Search for the cell housing the specified text and yield its [x, y] center coordinate. 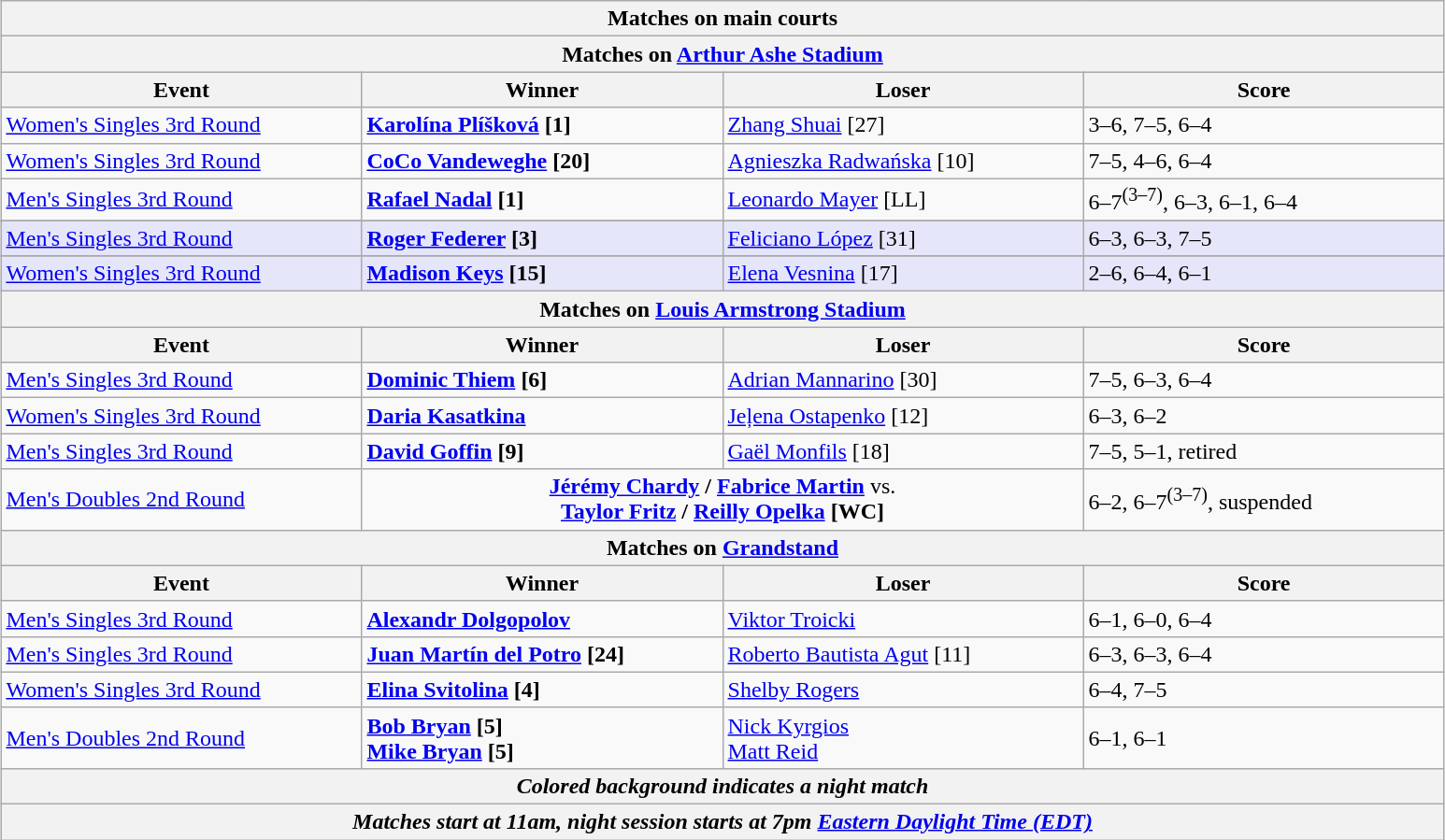
2–6, 6–4, 6–1 [1264, 274]
Viktor Troicki [903, 619]
Leonardo Mayer [LL] [903, 200]
Madison Keys [15] [542, 274]
Matches on Arthur Ashe Stadium [722, 54]
CoCo Vandeweghe [20] [542, 161]
7–5, 5–1, retired [1264, 451]
6–2, 6–7(3–7), suspended [1264, 499]
Elina Svitolina [4] [542, 690]
6–7(3–7), 6–3, 6–1, 6–4 [1264, 200]
Rafael Nadal [1] [542, 200]
6–1, 6–1 [1264, 738]
6–3, 6–2 [1264, 416]
Colored background indicates a night match [722, 786]
Juan Martín del Potro [24] [542, 654]
Matches start at 11am, night session starts at 7pm Eastern Daylight Time (EDT) [722, 822]
Karolína Plíšková [1] [542, 125]
Elena Vesnina [17] [903, 274]
Agnieszka Radwańska [10] [903, 161]
6–1, 6–0, 6–4 [1264, 619]
6–4, 7–5 [1264, 690]
Nick Kyrgios Matt Reid [903, 738]
David Goffin [9] [542, 451]
6–3, 6–3, 6–4 [1264, 654]
Roberto Bautista Agut [11] [903, 654]
Jeļena Ostapenko [12] [903, 416]
Bob Bryan [5] Mike Bryan [5] [542, 738]
Matches on Grandstand [722, 548]
Roger Federer [3] [542, 238]
Daria Kasatkina [542, 416]
Shelby Rogers [903, 690]
Zhang Shuai [27] [903, 125]
7–5, 4–6, 6–4 [1264, 161]
Matches on main courts [722, 19]
7–5, 6–3, 6–4 [1264, 380]
Gaël Monfils [18] [903, 451]
Matches on Louis Armstrong Stadium [722, 309]
Adrian Mannarino [30] [903, 380]
3–6, 7–5, 6–4 [1264, 125]
Feliciano López [31] [903, 238]
Dominic Thiem [6] [542, 380]
6–3, 6–3, 7–5 [1264, 238]
Alexandr Dolgopolov [542, 619]
Jérémy Chardy / Fabrice Martin vs. Taylor Fritz / Reilly Opelka [WC] [722, 499]
